Search for the cell housing the specified text and yield its (X, Y) center coordinate. 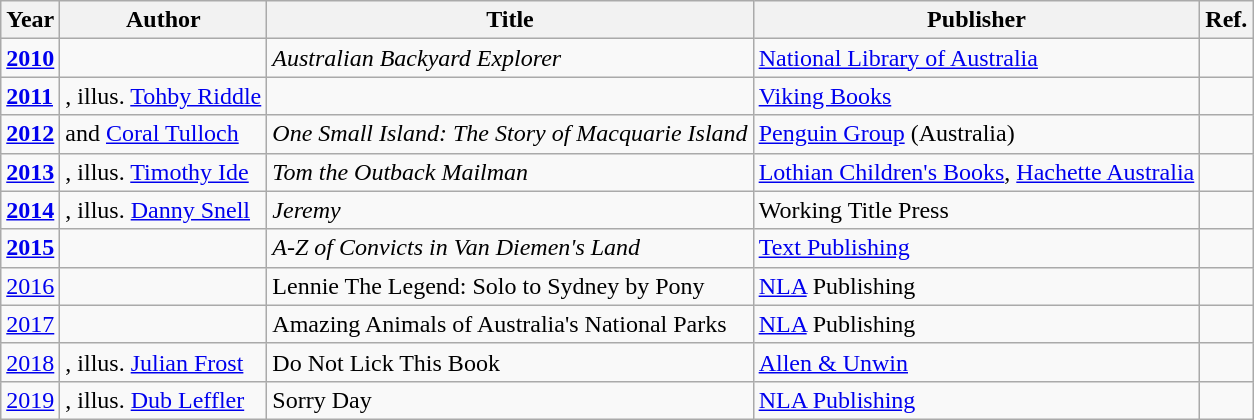
2015 (30, 248)
Lothian Children's Books, Hachette Australia (976, 172)
and Coral Tulloch (164, 134)
Year (30, 20)
Tom the Outback Mailman (510, 172)
Author (164, 20)
, illus. Danny Snell (164, 210)
2018 (30, 362)
Amazing Animals of Australia's National Parks (510, 324)
Working Title Press (976, 210)
Ref. (1226, 20)
2014 (30, 210)
2016 (30, 286)
A-Z of Convicts in Van Diemen's Land (510, 248)
Do Not Lick This Book (510, 362)
Sorry Day (510, 400)
One Small Island: The Story of Macquarie Island (510, 134)
Lennie The Legend: Solo to Sydney by Pony (510, 286)
Jeremy (510, 210)
, illus. Julian Frost (164, 362)
2012 (30, 134)
Australian Backyard Explorer (510, 58)
, illus. Tohby Riddle (164, 96)
Allen & Unwin (976, 362)
, illus. Dub Leffler (164, 400)
, illus. Timothy Ide (164, 172)
National Library of Australia (976, 58)
2017 (30, 324)
Penguin Group (Australia) (976, 134)
Title (510, 20)
Publisher (976, 20)
Text Publishing (976, 248)
2019 (30, 400)
Viking Books (976, 96)
2011 (30, 96)
2010 (30, 58)
2013 (30, 172)
